Provide the [x, y] coordinate of the cell's center where the given text is located.  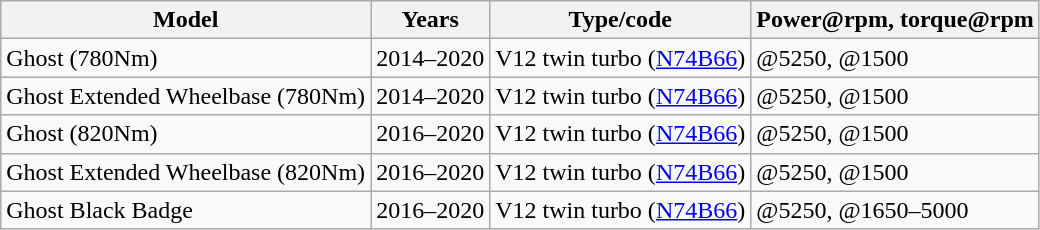
Ghost Black Badge [186, 210]
Ghost (780Nm) [186, 58]
Ghost Extended Wheelbase (820Nm) [186, 172]
Model [186, 20]
Ghost (820Nm) [186, 134]
@5250, @1650–5000 [896, 210]
Power@rpm, torque@rpm [896, 20]
Ghost Extended Wheelbase (780Nm) [186, 96]
Type/code [620, 20]
Years [430, 20]
